Determine the [X, Y] coordinate at the center of the cell enclosing the given text.  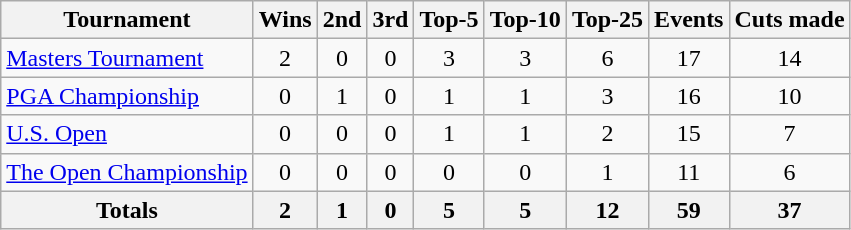
Top-5 [449, 20]
7 [790, 134]
Wins [285, 20]
PGA Championship [127, 96]
11 [689, 172]
Tournament [127, 20]
Totals [127, 210]
2nd [342, 20]
Events [689, 20]
U.S. Open [127, 134]
59 [689, 210]
The Open Championship [127, 172]
Cuts made [790, 20]
Top-25 [607, 20]
10 [790, 96]
17 [689, 58]
Top-10 [525, 20]
12 [607, 210]
15 [689, 134]
14 [790, 58]
3rd [390, 20]
Masters Tournament [127, 58]
37 [790, 210]
16 [689, 96]
